Return [X, Y] of the center of cell containing provided text 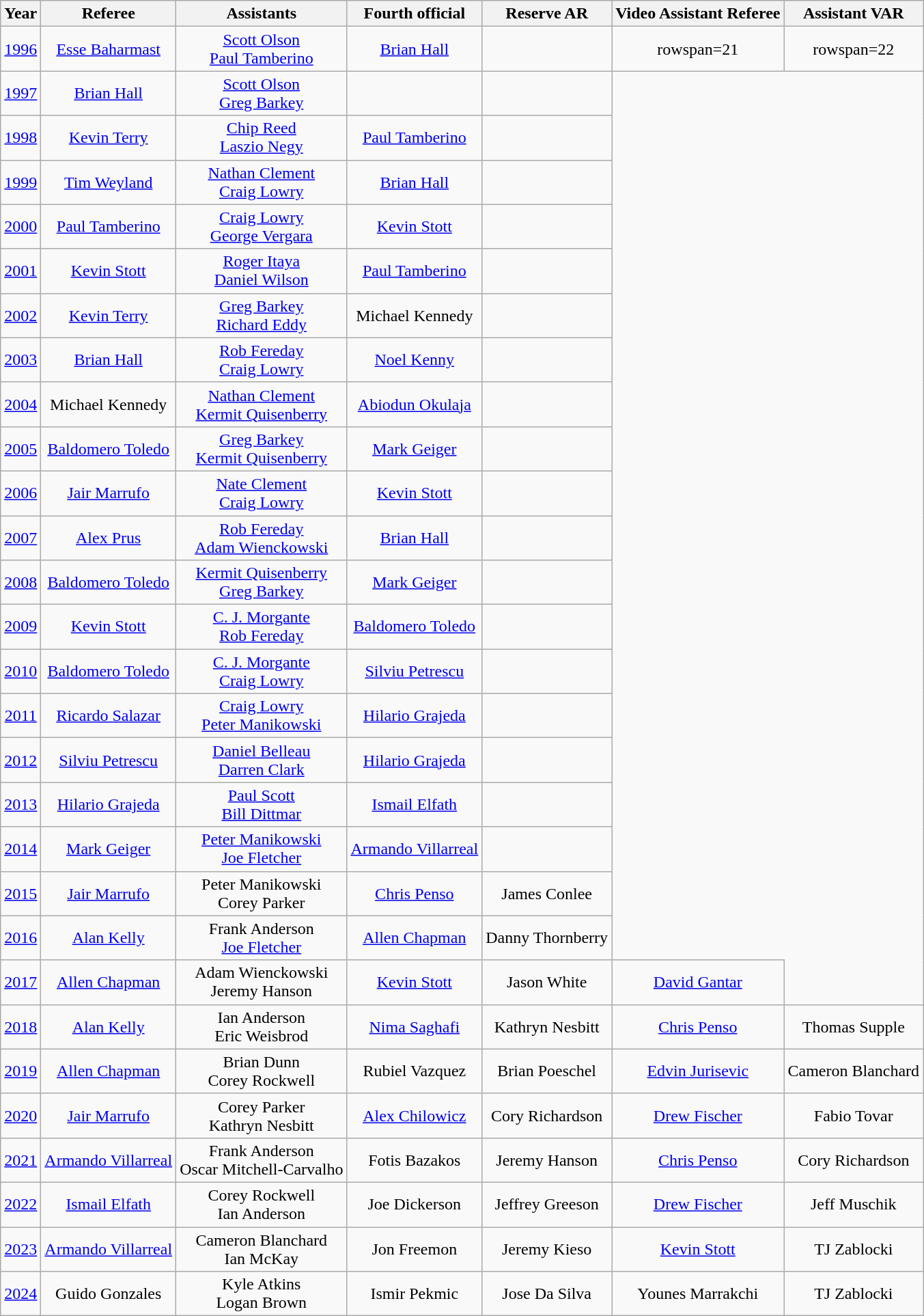
Year [20, 14]
Frank AndersonJoe Fletcher [262, 937]
rowspan=21 [698, 49]
rowspan=22 [854, 49]
Fabio Tovar [854, 1115]
Kermit QuisenberryGreg Barkey [262, 582]
Ismir Pekmic [415, 1294]
2019 [20, 1071]
Peter ManikowskiCorey Parker [262, 894]
Guido Gonzales [109, 1294]
2017 [20, 983]
Alex Chilowicz [415, 1115]
Younes Marrakchi [698, 1294]
2012 [20, 760]
Danny Thornberry [547, 937]
1998 [20, 138]
Peter ManikowskiJoe Fletcher [262, 849]
Abiodun Okulaja [415, 405]
Chip ReedLaszio Negy [262, 138]
2023 [20, 1249]
Referee [109, 14]
Kathryn Nesbitt [547, 1026]
2007 [20, 537]
Greg BarkeyKermit Quisenberry [262, 448]
Adam WienckowskiJeremy Hanson [262, 983]
2000 [20, 227]
2005 [20, 448]
Craig LowryGeorge Vergara [262, 227]
Cameron BlanchardIan McKay [262, 1249]
2020 [20, 1115]
2010 [20, 671]
Scott OlsonPaul Tamberino [262, 49]
David Gantar [698, 983]
Nate ClementCraig Lowry [262, 493]
C. J. MorganteCraig Lowry [262, 671]
Brian DunnCorey Rockwell [262, 1071]
Corey RockwellIan Anderson [262, 1204]
Jeremy Kieso [547, 1249]
2022 [20, 1204]
2018 [20, 1026]
Roger ItayaDaniel Wilson [262, 271]
Corey ParkerKathryn Nesbitt [262, 1115]
Paul ScottBill Dittmar [262, 805]
Jason White [547, 983]
Assistants [262, 14]
2024 [20, 1294]
Ian AndersonEric Weisbrod [262, 1026]
Rubiel Vazquez [415, 1071]
Noel Kenny [415, 359]
2008 [20, 582]
Jeremy Hanson [547, 1160]
2013 [20, 805]
Fourth official [415, 14]
2009 [20, 627]
Nathan ClementKermit Quisenberry [262, 405]
Nathan ClementCraig Lowry [262, 182]
Reserve AR [547, 14]
Brian Poeschel [547, 1071]
Video Assistant Referee [698, 14]
Cameron Blanchard [854, 1071]
Nima Saghafi [415, 1026]
Scott OlsonGreg Barkey [262, 93]
C. J. MorganteRob Fereday [262, 627]
1996 [20, 49]
Jon Freemon [415, 1249]
Greg BarkeyRichard Eddy [262, 316]
Craig LowryPeter Manikowski [262, 716]
2004 [20, 405]
2002 [20, 316]
2003 [20, 359]
2001 [20, 271]
Kyle AtkinsLogan Brown [262, 1294]
1999 [20, 182]
Ricardo Salazar [109, 716]
Jeff Muschik [854, 1204]
2015 [20, 894]
Tim Weyland [109, 182]
Thomas Supple [854, 1026]
Jeffrey Greeson [547, 1204]
Alex Prus [109, 537]
Edvin Jurisevic [698, 1071]
2016 [20, 937]
Esse Baharmast [109, 49]
Rob FeredayCraig Lowry [262, 359]
Fotis Bazakos [415, 1160]
Daniel BelleauDarren Clark [262, 760]
1997 [20, 93]
Frank AndersonOscar Mitchell-Carvalho [262, 1160]
Rob FeredayAdam Wienckowski [262, 537]
James Conlee [547, 894]
Joe Dickerson [415, 1204]
2014 [20, 849]
2011 [20, 716]
Jose Da Silva [547, 1294]
Assistant VAR [854, 14]
2006 [20, 493]
2021 [20, 1160]
